Identify which cell holds the provided text, then report its [X, Y] central coordinate. 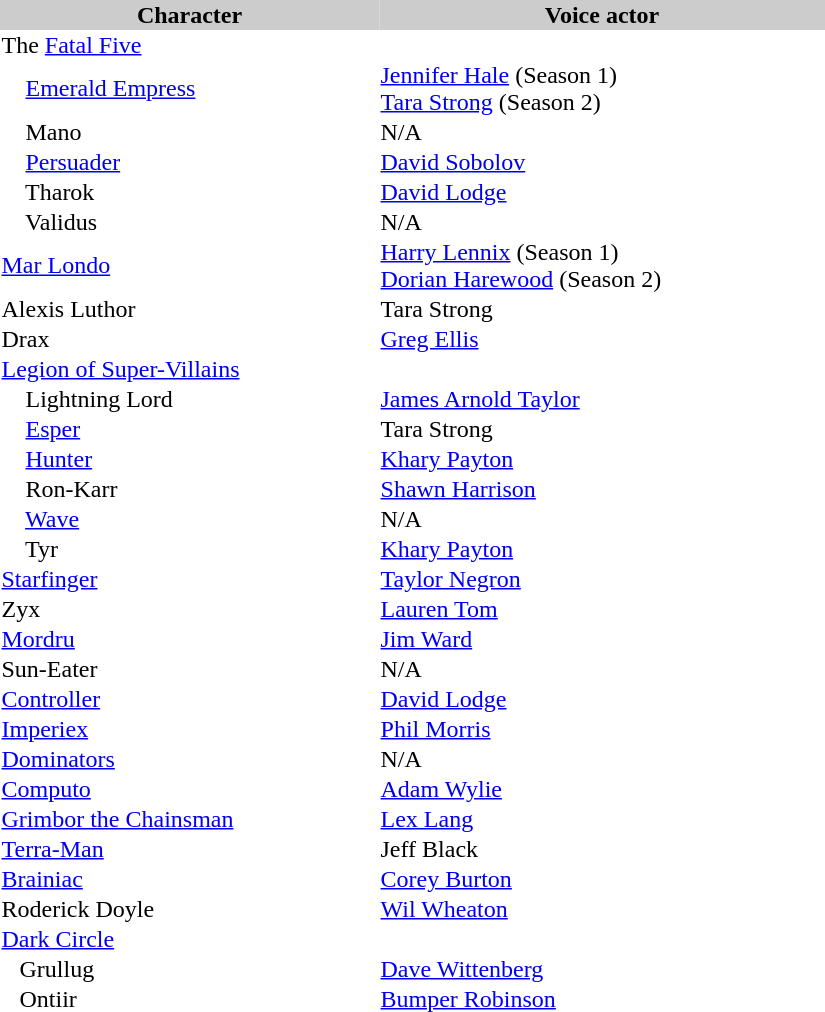
Persuader [190, 162]
James Arnold Taylor [602, 399]
Harry Lennix (Season 1)Dorian Harewood (Season 2) [602, 266]
Jennifer Hale (Season 1)Tara Strong (Season 2) [602, 88]
Tharok [190, 192]
Computo [190, 789]
Validus [190, 222]
Hunter [190, 459]
Character [190, 15]
Roderick Doyle [190, 909]
Esper [190, 429]
Controller [190, 699]
Adam Wylie [602, 789]
Legion of Super-Villains [190, 369]
Ron-Karr [190, 489]
Imperiex [190, 729]
Drax [190, 339]
Wave [190, 519]
The Fatal Five [190, 45]
Dark Circle [190, 939]
Grullug [190, 969]
Lauren Tom [602, 609]
David Sobolov [602, 162]
Phil Morris [602, 729]
Wil Wheaton [602, 909]
Emerald Empress [190, 88]
Alexis Luthor [190, 309]
Corey Burton [602, 879]
Dominators [190, 759]
Sun-Eater [190, 669]
Tyr [190, 549]
Dave Wittenberg [602, 969]
Mar Londo [190, 266]
Starfinger [190, 579]
Lex Lang [602, 819]
Mano [190, 132]
Mordru [190, 639]
Jeff Black [602, 849]
Greg Ellis [602, 339]
Taylor Negron [602, 579]
Jim Ward [602, 639]
Brainiac [190, 879]
Voice actor [602, 15]
Shawn Harrison [602, 489]
Grimbor the Chainsman [190, 819]
Terra-Man [190, 849]
Lightning Lord [190, 399]
Zyx [190, 609]
